Output the [X, Y] coordinate of the center of the cell containing the given text.  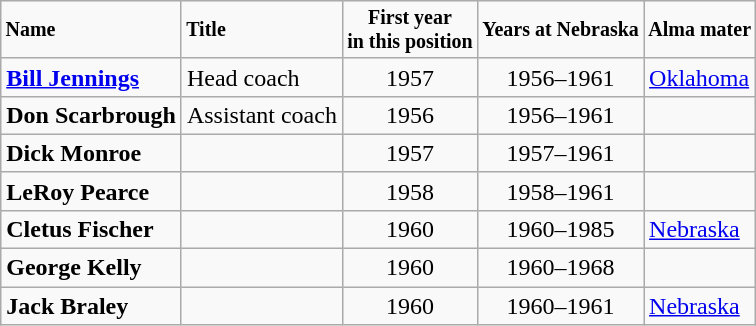
First yearin this position [410, 30]
Assistant coach [262, 115]
Name [92, 30]
Cletus Fischer [92, 229]
Don Scarbrough [92, 115]
1960–1961 [560, 306]
Title [262, 30]
1958–1961 [560, 191]
Oklahoma [700, 77]
Dick Monroe [92, 153]
Jack Braley [92, 306]
1960–1968 [560, 268]
George Kelly [92, 268]
LeRoy Pearce [92, 191]
Head coach [262, 77]
1958 [410, 191]
Alma mater [700, 30]
Years at Nebraska [560, 30]
1957–1961 [560, 153]
Bill Jennings [92, 77]
1956 [410, 115]
1960–1985 [560, 229]
